Return the [X, Y] coordinate for the center point of the cell that contains the specified text.  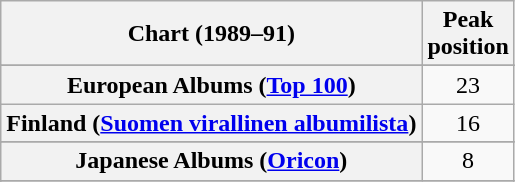
16 [468, 123]
23 [468, 85]
Peakposition [468, 34]
Japanese Albums (Oricon) [212, 161]
Finland (Suomen virallinen albumilista) [212, 123]
European Albums (Top 100) [212, 85]
8 [468, 161]
Chart (1989–91) [212, 34]
